Scan for the cell matching the given text and deliver its [X, Y] coordinate at center. 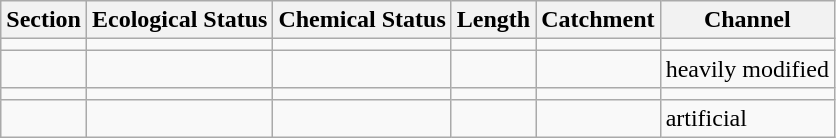
Catchment [598, 20]
heavily modified [747, 69]
Ecological Status [179, 20]
artificial [747, 118]
Section [44, 20]
Channel [747, 20]
Chemical Status [362, 20]
Length [493, 20]
